Return [X, Y] of the center of cell containing provided text 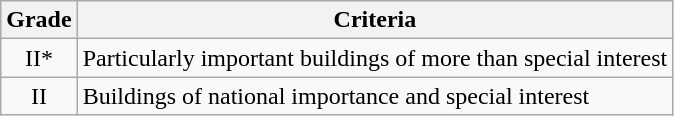
Particularly important buildings of more than special interest [375, 58]
Buildings of national importance and special interest [375, 96]
Criteria [375, 20]
II [39, 96]
Grade [39, 20]
II* [39, 58]
